Find where the given text appears and provide that cell's center as [X, Y] coordinate. 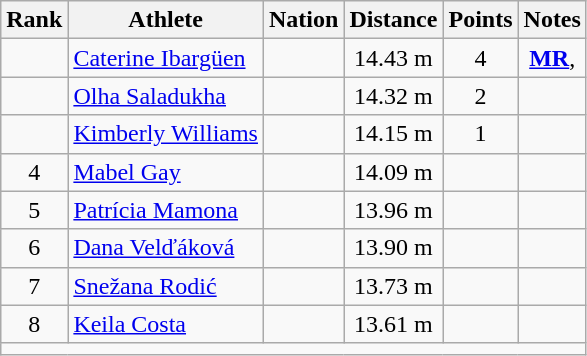
Keila Costa [166, 324]
Points [480, 20]
14.43 m [394, 58]
Caterine Ibargüen [166, 58]
Athlete [166, 20]
7 [34, 286]
Nation [303, 20]
Olha Saladukha [166, 96]
MR, [552, 58]
13.90 m [394, 248]
8 [34, 324]
Kimberly Williams [166, 134]
14.09 m [394, 172]
Mabel Gay [166, 172]
5 [34, 210]
2 [480, 96]
14.32 m [394, 96]
14.15 m [394, 134]
13.61 m [394, 324]
1 [480, 134]
6 [34, 248]
Patrícia Mamona [166, 210]
Distance [394, 20]
Rank [34, 20]
13.96 m [394, 210]
Dana Velďáková [166, 248]
Snežana Rodić [166, 286]
Notes [552, 20]
13.73 m [394, 286]
